Search for the cell housing the specified text and yield its (x, y) center coordinate. 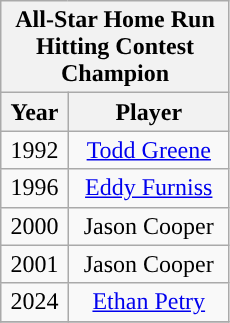
All-Star Home Run Hitting Contest Champion (116, 47)
Year (34, 112)
2024 (34, 302)
1996 (34, 188)
2000 (34, 226)
Ethan Petry (148, 302)
1992 (34, 150)
Todd Greene (148, 150)
2001 (34, 264)
Player (148, 112)
Eddy Furniss (148, 188)
